Extract the (x, y) coordinate from the center of the cell holding the provided text.  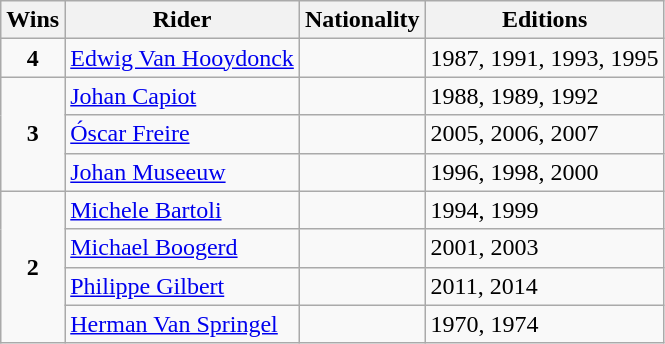
Nationality (362, 20)
Rider (182, 20)
1994, 1999 (544, 210)
Michael Boogerd (182, 248)
1987, 1991, 1993, 1995 (544, 58)
Philippe Gilbert (182, 286)
3 (33, 134)
2005, 2006, 2007 (544, 134)
Johan Museeuw (182, 172)
1988, 1989, 1992 (544, 96)
1970, 1974 (544, 324)
Wins (33, 20)
Editions (544, 20)
Edwig Van Hooydonck (182, 58)
4 (33, 58)
2001, 2003 (544, 248)
Johan Capiot (182, 96)
Michele Bartoli (182, 210)
1996, 1998, 2000 (544, 172)
2 (33, 267)
Herman Van Springel (182, 324)
2011, 2014 (544, 286)
Óscar Freire (182, 134)
